Locate the cell with the specified text and output its (x, y) center coordinate. 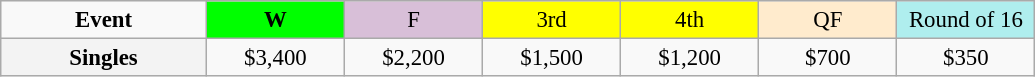
$700 (828, 58)
$1,500 (552, 58)
4th (690, 20)
3rd (552, 20)
F (413, 20)
$2,200 (413, 58)
$350 (966, 58)
QF (828, 20)
Round of 16 (966, 20)
$1,200 (690, 58)
Event (104, 20)
W (275, 20)
$3,400 (275, 58)
Singles (104, 58)
